Return the [x, y] coordinate for the center point of the cell that contains the specified text.  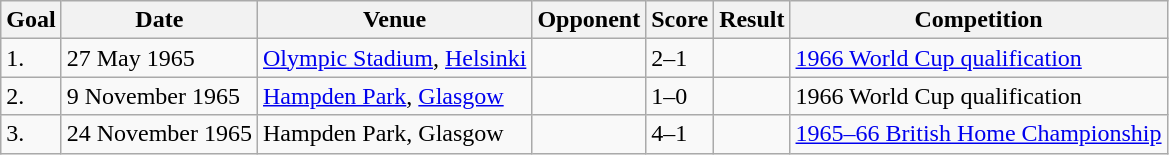
Date [159, 20]
Goal [31, 20]
9 November 1965 [159, 96]
Result [752, 20]
27 May 1965 [159, 58]
Competition [978, 20]
1–0 [680, 96]
Opponent [589, 20]
1. [31, 58]
Olympic Stadium, Helsinki [395, 58]
2–1 [680, 58]
Score [680, 20]
Venue [395, 20]
1965–66 British Home Championship [978, 134]
2. [31, 96]
3. [31, 134]
24 November 1965 [159, 134]
4–1 [680, 134]
